Locate the cell with the specified text and output its (X, Y) center coordinate. 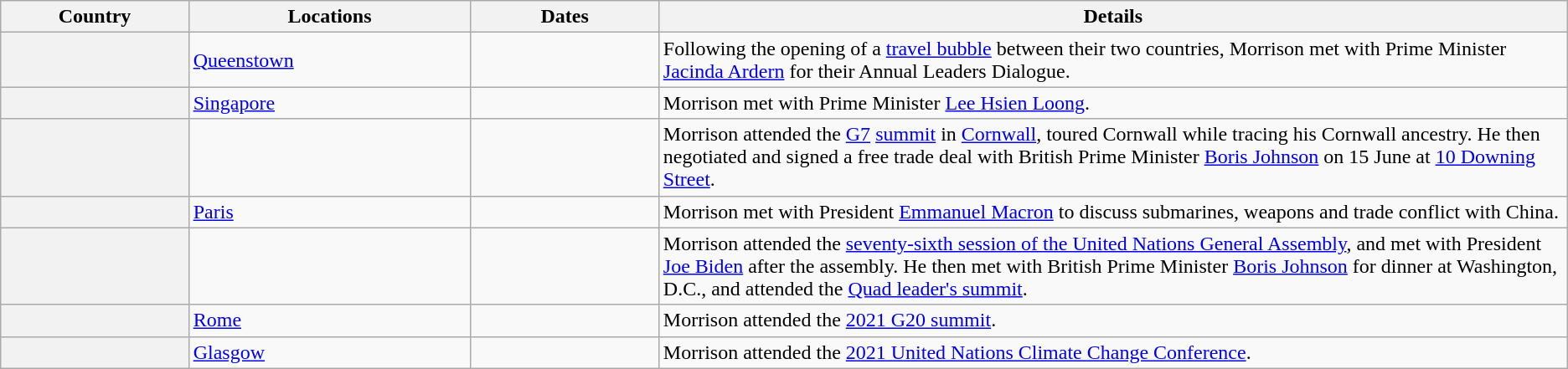
Morrison attended the 2021 G20 summit. (1112, 320)
Morrison met with Prime Minister Lee Hsien Loong. (1112, 103)
Morrison met with President Emmanuel Macron to discuss submarines, weapons and trade conflict with China. (1112, 212)
Glasgow (330, 352)
Details (1112, 17)
Queenstown (330, 60)
Dates (565, 17)
Paris (330, 212)
Country (95, 17)
Rome (330, 320)
Locations (330, 17)
Singapore (330, 103)
Morrison attended the 2021 United Nations Climate Change Conference. (1112, 352)
